Locate the cell with the specified text and output its [X, Y] center coordinate. 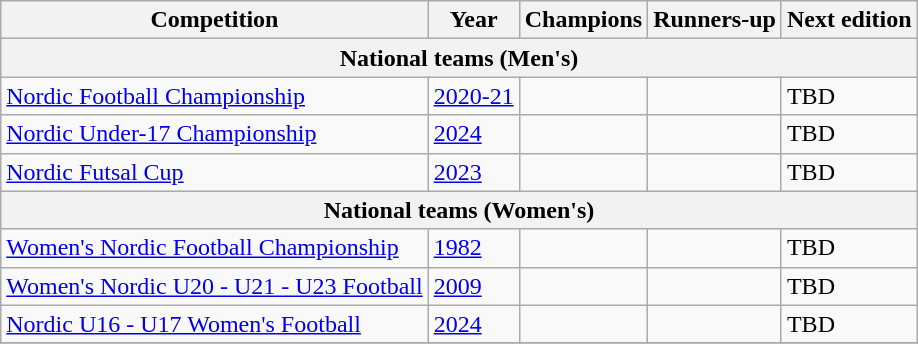
2009 [474, 286]
Nordic U16 - U17 Women's Football [214, 324]
1982 [474, 248]
Women's Nordic Football Championship [214, 248]
Next edition [849, 20]
Nordic Under-17 Championship [214, 134]
Women's Nordic U20 - U21 - U23 Football [214, 286]
Runners-up [715, 20]
Year [474, 20]
Competition [214, 20]
Champions [583, 20]
2023 [474, 172]
National teams (Women's) [459, 210]
Nordic Futsal Cup [214, 172]
Nordic Football Championship [214, 96]
National teams (Men's) [459, 58]
2020-21 [474, 96]
